Pinpoint the cell where the given text exists, returning its (X, Y) midpoint coordinate. 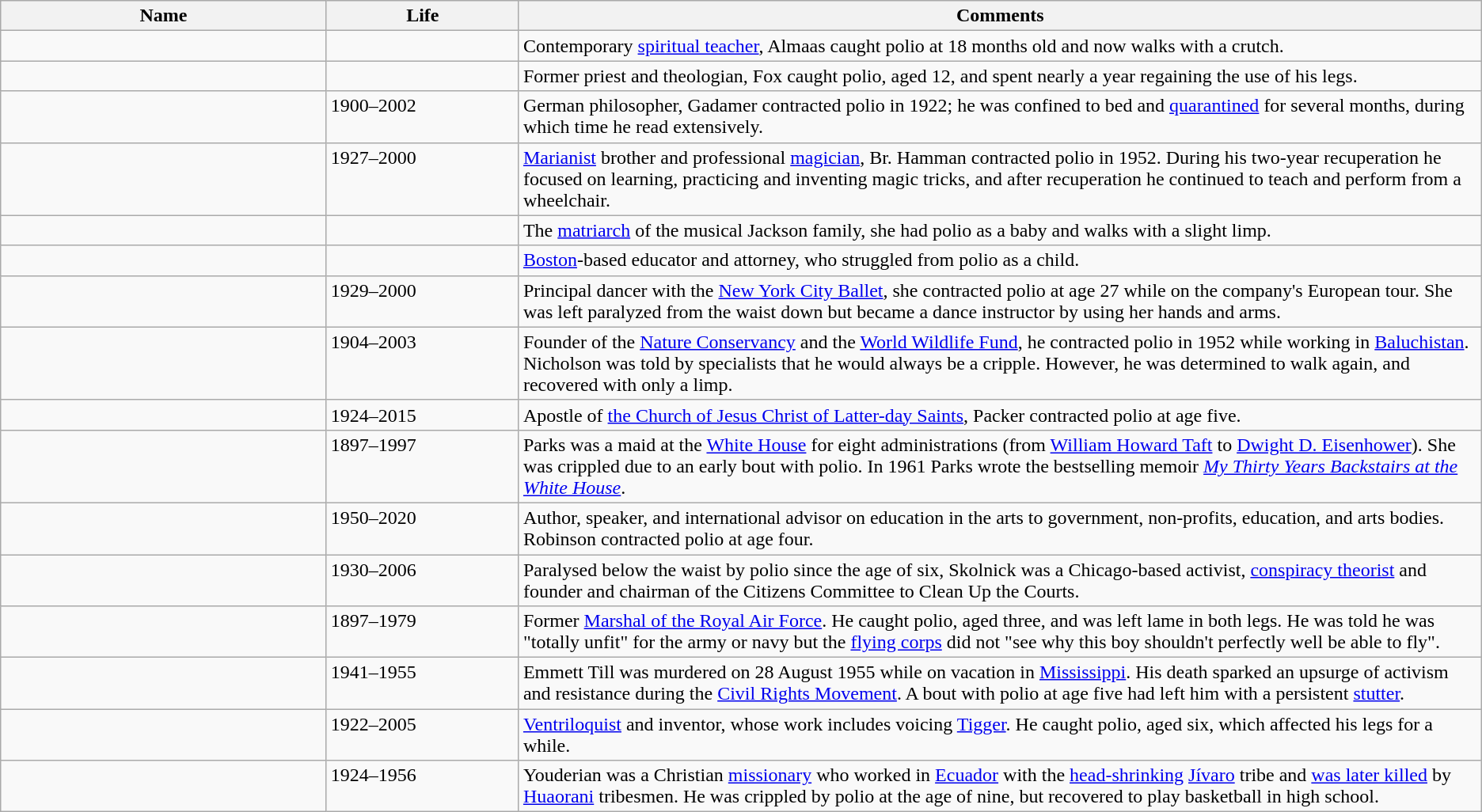
The matriarch of the musical Jackson family, she had polio as a baby and walks with a slight limp. (1000, 230)
1941–1955 (423, 684)
1927–2000 (423, 179)
Former priest and theologian, Fox caught polio, aged 12, and spent nearly a year regaining the use of his legs. (1000, 76)
Boston-based educator and attorney, who struggled from polio as a child. (1000, 260)
1950–2020 (423, 529)
Name (163, 16)
1924–2015 (423, 415)
Life (423, 16)
Apostle of the Church of Jesus Christ of Latter-day Saints, Packer contracted polio at age five. (1000, 415)
1922–2005 (423, 734)
1930–2006 (423, 579)
1900–2002 (423, 117)
1897–1979 (423, 632)
Contemporary spiritual teacher, Almaas caught polio at 18 months old and now walks with a crutch. (1000, 46)
Ventriloquist and inventor, whose work includes voicing Tigger. He caught polio, aged six, which affected his legs for a while. (1000, 734)
1929–2000 (423, 301)
1924–1956 (423, 787)
Comments (1000, 16)
1904–2003 (423, 363)
1897–1997 (423, 466)
